Return [X, Y] of the center of cell containing provided text 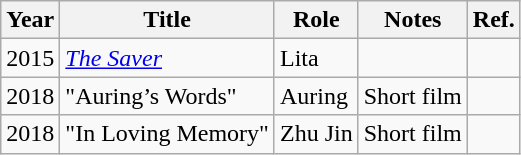
Notes [412, 20]
The Saver [168, 58]
Year [30, 20]
Title [168, 20]
Lita [316, 58]
Auring [316, 96]
"In Loving Memory" [168, 134]
Role [316, 20]
"Auring’s Words" [168, 96]
Zhu Jin [316, 134]
Ref. [494, 20]
2015 [30, 58]
